Detect which cell encompasses the target text, then output its (X, Y) center coordinate. 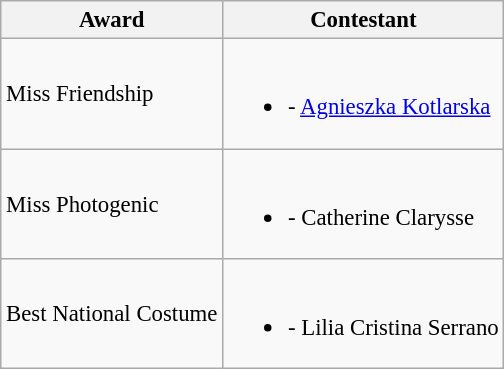
Miss Friendship (112, 94)
Best National Costume (112, 314)
Award (112, 20)
Miss Photogenic (112, 204)
- Agnieszka Kotlarska (364, 94)
Contestant (364, 20)
- Catherine Clarysse (364, 204)
- Lilia Cristina Serrano (364, 314)
